For the text-containing cell, return its midpoint in (x, y) coordinate format. 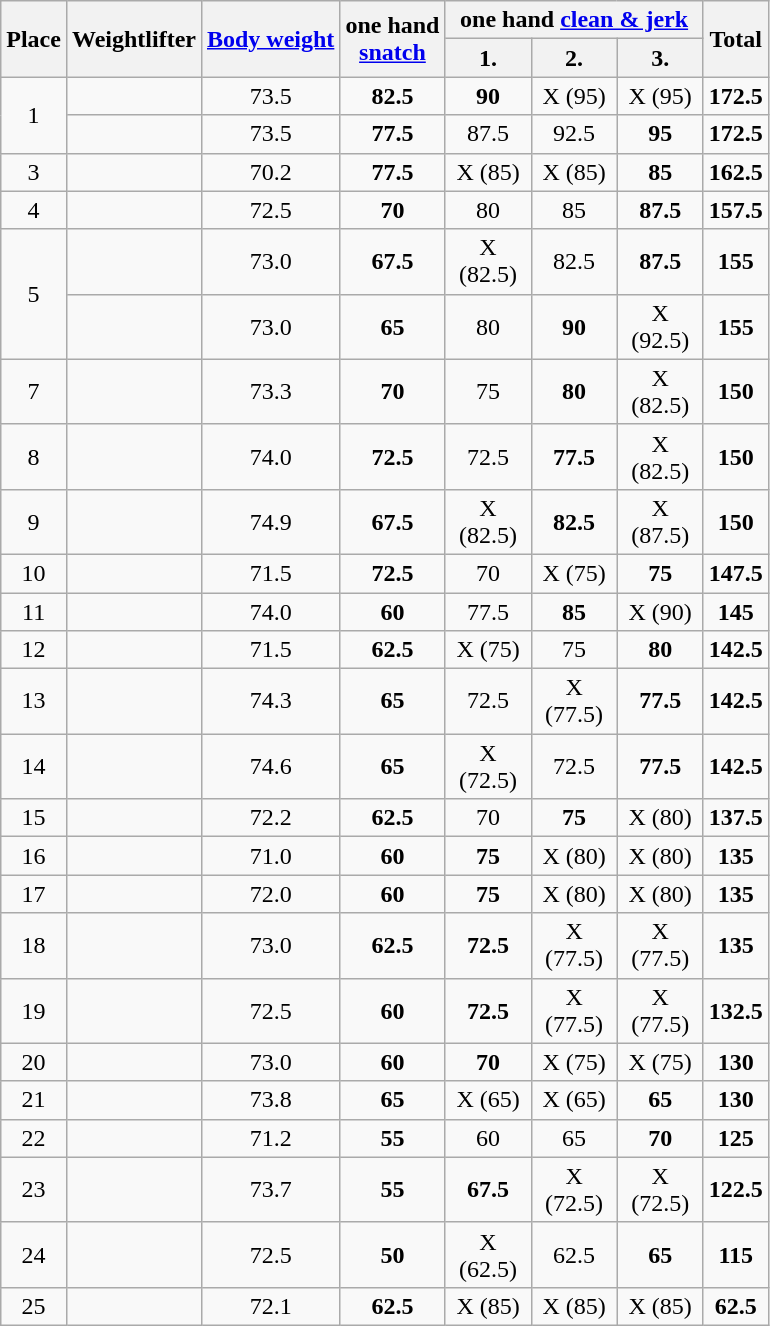
73.7 (270, 1190)
92.5 (574, 134)
7 (34, 392)
13 (34, 702)
115 (736, 1254)
74.3 (270, 702)
Total (736, 39)
5 (34, 294)
71.2 (270, 1138)
Body weight (270, 39)
3. (660, 58)
145 (736, 611)
25 (34, 1306)
2. (574, 58)
72.1 (270, 1306)
23 (34, 1190)
X (87.5) (660, 522)
50 (392, 1254)
19 (34, 1010)
73.8 (270, 1100)
1 (34, 115)
3 (34, 172)
72.0 (270, 894)
8 (34, 456)
11 (34, 611)
12 (34, 650)
125 (736, 1138)
10 (34, 573)
18 (34, 946)
132.5 (736, 1010)
16 (34, 856)
9 (34, 522)
X (92.5) (660, 326)
122.5 (736, 1190)
24 (34, 1254)
4 (34, 210)
74.9 (270, 522)
1. (488, 58)
X (90) (660, 611)
Place (34, 39)
15 (34, 818)
71.0 (270, 856)
137.5 (736, 818)
one handsnatch (392, 39)
147.5 (736, 573)
17 (34, 894)
Weightlifter (134, 39)
70.2 (270, 172)
157.5 (736, 210)
74.6 (270, 766)
X (62.5) (488, 1254)
73.3 (270, 392)
one hand clean & jerk (574, 20)
95 (660, 134)
21 (34, 1100)
22 (34, 1138)
20 (34, 1062)
162.5 (736, 172)
72.2 (270, 818)
14 (34, 766)
